For the text-containing cell, return its midpoint in (x, y) coordinate format. 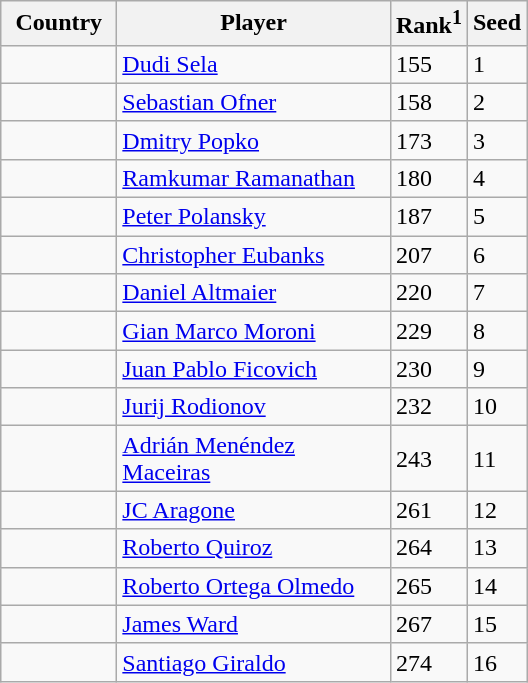
Seed (496, 24)
Christopher Eubanks (254, 255)
16 (496, 662)
Gian Marco Moroni (254, 331)
Country (59, 24)
Sebastian Ofner (254, 102)
4 (496, 178)
267 (428, 624)
8 (496, 331)
155 (428, 64)
7 (496, 293)
264 (428, 548)
James Ward (254, 624)
Player (254, 24)
232 (428, 407)
6 (496, 255)
Dmitry Popko (254, 140)
Juan Pablo Ficovich (254, 369)
15 (496, 624)
274 (428, 662)
243 (428, 458)
Santiago Giraldo (254, 662)
13 (496, 548)
229 (428, 331)
Rank1 (428, 24)
Dudi Sela (254, 64)
12 (496, 510)
265 (428, 586)
261 (428, 510)
158 (428, 102)
Daniel Altmaier (254, 293)
207 (428, 255)
3 (496, 140)
9 (496, 369)
Peter Polansky (254, 217)
10 (496, 407)
11 (496, 458)
2 (496, 102)
5 (496, 217)
173 (428, 140)
180 (428, 178)
1 (496, 64)
187 (428, 217)
Adrián Menéndez Maceiras (254, 458)
14 (496, 586)
Roberto Quiroz (254, 548)
Roberto Ortega Olmedo (254, 586)
Jurij Rodionov (254, 407)
220 (428, 293)
Ramkumar Ramanathan (254, 178)
230 (428, 369)
JC Aragone (254, 510)
